For the text-containing cell, return its midpoint in (X, Y) coordinate format. 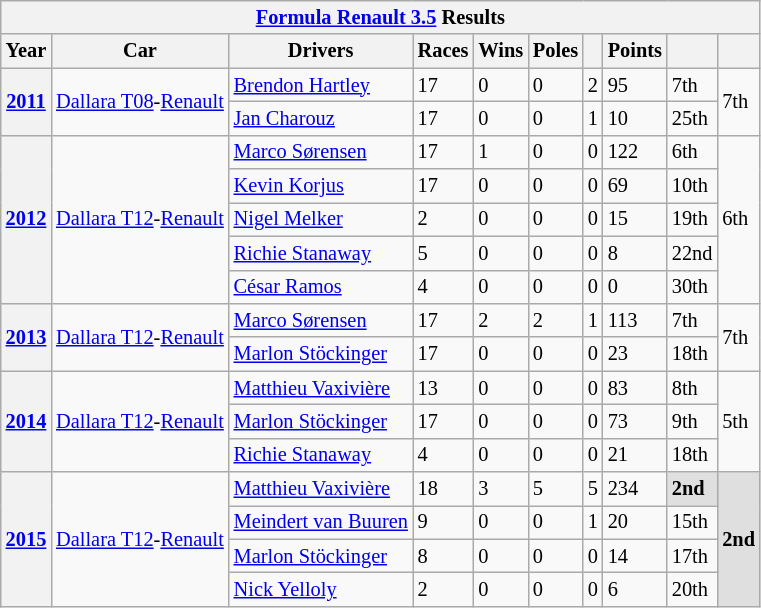
Wins (500, 51)
234 (635, 489)
2014 (26, 422)
23 (635, 354)
113 (635, 320)
Car (140, 51)
Nick Yelloly (321, 589)
122 (635, 152)
2013 (26, 336)
10th (692, 186)
Formula Renault 3.5 Results (380, 17)
15th (692, 522)
15 (635, 219)
69 (635, 186)
5th (738, 422)
8th (692, 388)
13 (444, 388)
3 (500, 489)
95 (635, 85)
20th (692, 589)
2015 (26, 540)
30th (692, 287)
Poles (556, 51)
18 (444, 489)
10 (635, 118)
César Ramos (321, 287)
20 (635, 522)
2011 (26, 102)
22nd (692, 253)
9th (692, 421)
Drivers (321, 51)
Meindert van Buuren (321, 522)
73 (635, 421)
Kevin Korjus (321, 186)
17th (692, 556)
Year (26, 51)
6 (635, 589)
Races (444, 51)
9 (444, 522)
Points (635, 51)
Dallara T08-Renault (140, 102)
2012 (26, 219)
21 (635, 455)
Brendon Hartley (321, 85)
14 (635, 556)
Jan Charouz (321, 118)
25th (692, 118)
Nigel Melker (321, 219)
83 (635, 388)
19th (692, 219)
